Capture the cell that displays the provided text and extract its (x, y) central coordinate. 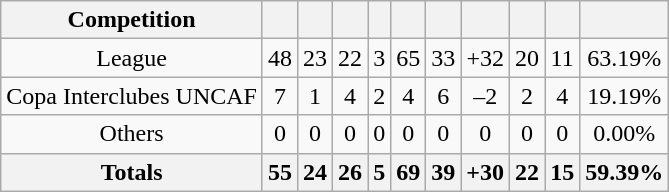
33 (444, 58)
Copa Interclubes UNCAF (132, 96)
6 (444, 96)
1 (316, 96)
+30 (486, 172)
55 (280, 172)
48 (280, 58)
20 (528, 58)
26 (350, 172)
3 (380, 58)
69 (408, 172)
65 (408, 58)
39 (444, 172)
Competition (132, 20)
0.00% (624, 134)
7 (280, 96)
23 (316, 58)
24 (316, 172)
League (132, 58)
5 (380, 172)
Others (132, 134)
–2 (486, 96)
15 (562, 172)
Totals (132, 172)
+32 (486, 58)
59.39% (624, 172)
19.19% (624, 96)
11 (562, 58)
63.19% (624, 58)
